Capture the cell that displays the provided text and extract its [X, Y] central coordinate. 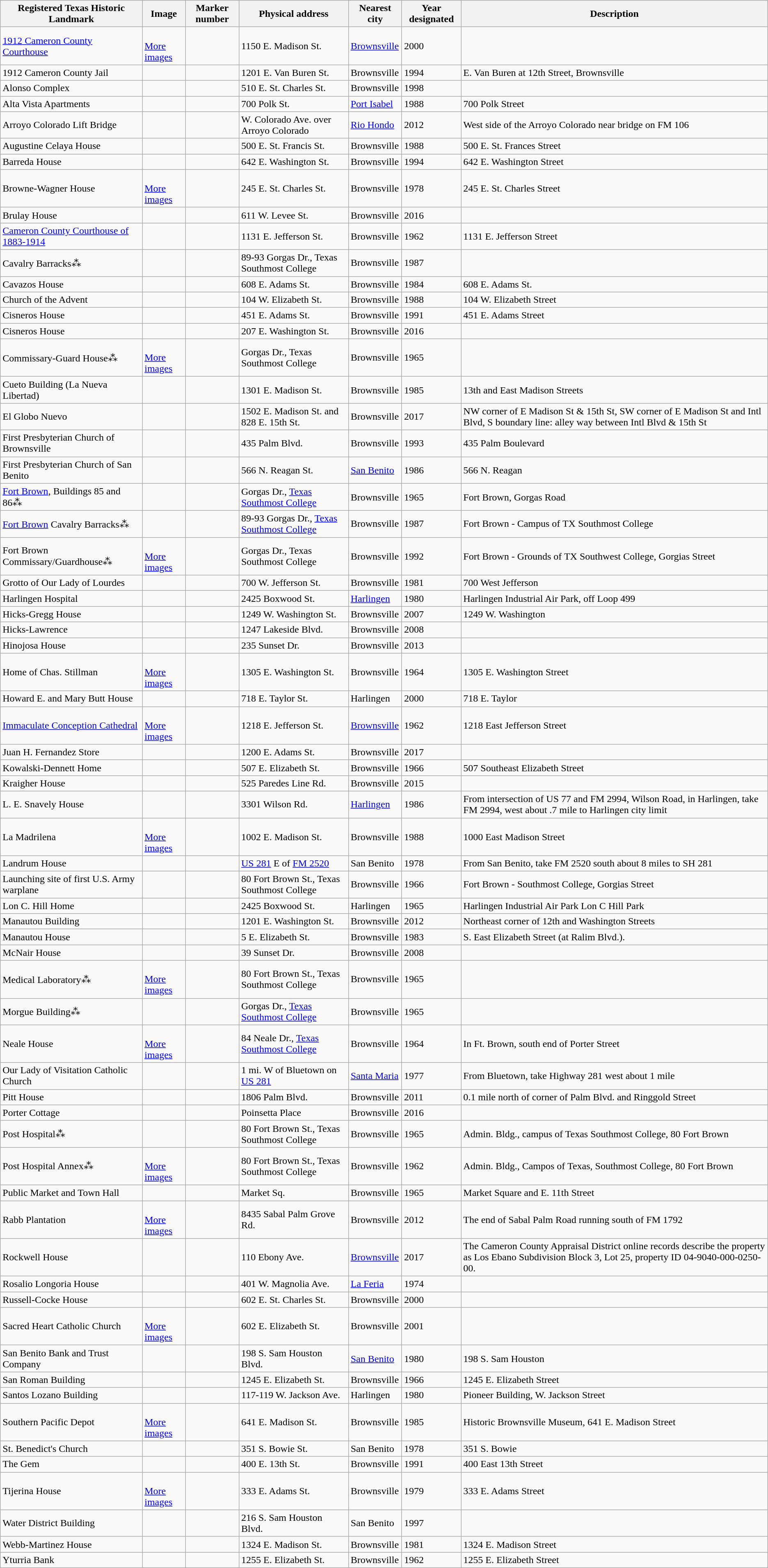
Pitt House [71, 1097]
510 E. St. Charles St. [294, 88]
First Presbyterian Church of Brownsville [71, 443]
First Presbyterian Church of San Benito [71, 470]
Medical Laboratory⁂ [71, 979]
0.1 mile north of corner of Palm Blvd. and Ringgold Street [615, 1097]
216 S. Sam Houston Blvd. [294, 1523]
Landrum House [71, 864]
351 S. Bowie [615, 1449]
1983 [431, 937]
Description [615, 14]
Fort Brown, Buildings 85 and 86⁂ [71, 497]
1305 E. Washington Street [615, 672]
39 Sunset Dr. [294, 953]
1993 [431, 443]
Fort Brown Cavalry Barracks⁂ [71, 524]
Fort Brown Commissary/Guardhouse⁂ [71, 556]
Russell-Cocke House [71, 1300]
1 mi. W of Bluetown on US 281 [294, 1076]
Lon C. Hill Home [71, 906]
117-119 W. Jackson Ave. [294, 1395]
700 Polk St. [294, 104]
500 E. St. Francis St. [294, 146]
St. Benedict's Church [71, 1449]
US 281 E of FM 2520 [294, 864]
5 E. Elizabeth St. [294, 937]
84 Neale Dr., Texas Southmost College [294, 1044]
602 E. St. Charles St. [294, 1300]
602 E. Elizabeth St. [294, 1326]
700 W. Jefferson St. [294, 583]
435 Palm Blvd. [294, 443]
1984 [431, 284]
Market Square and E. 11th Street [615, 1193]
Webb-Martinez House [71, 1544]
Grotto of Our Lady of Lourdes [71, 583]
451 E. Adams Street [615, 315]
351 S. Bowie St. [294, 1449]
Manautou Building [71, 921]
Year designated [431, 14]
Alonso Complex [71, 88]
451 E. Adams St. [294, 315]
Kraigher House [71, 783]
198 S. Sam Houston Blvd. [294, 1359]
Juan H. Fernandez Store [71, 752]
The Cameron County Appraisal District online records describe the property as Los Ebano Subdivision Block 3, Lot 25, property ID 04-9040-000-0250-00. [615, 1257]
2013 [431, 645]
L. E. Snavely House [71, 804]
2011 [431, 1097]
West side of the Arroyo Colorado near bridge on FM 106 [615, 125]
700 Polk Street [615, 104]
104 W. Elizabeth St. [294, 300]
401 W. Magnolia Ave. [294, 1284]
435 Palm Boulevard [615, 443]
611 W. Levee St. [294, 215]
Cueto Building (La Nueva Libertad) [71, 390]
1977 [431, 1076]
333 E. Adams Street [615, 1491]
642 E. Washington Street [615, 162]
Southern Pacific Depot [71, 1422]
La Madrilena [71, 837]
2007 [431, 614]
Admin. Bldg., campus of Texas Southmost College, 80 Fort Brown [615, 1134]
245 E. St. Charles Street [615, 188]
The Gem [71, 1464]
Cavazos House [71, 284]
641 E. Madison St. [294, 1422]
1324 E. Madison St. [294, 1544]
Alta Vista Apartments [71, 104]
Marker number [213, 14]
Augustine Celaya House [71, 146]
1131 E. Jefferson Street [615, 236]
1002 E. Madison St. [294, 837]
2015 [431, 783]
Fort Brown - Southmost College, Gorgias Street [615, 885]
From Bluetown, take Highway 281 west about 1 mile [615, 1076]
Admin. Bldg., Campos of Texas, Southmost College, 80 Fort Brown [615, 1166]
718 E. Taylor St. [294, 699]
500 E. St. Frances Street [615, 146]
Poinsetta Place [294, 1113]
Tijerina House [71, 1491]
S. East Elizabeth Street (at Ralim Blvd.). [615, 937]
718 E. Taylor [615, 699]
Historic Brownsville Museum, 641 E. Madison Street [615, 1422]
Santa Maria [375, 1076]
Manautou House [71, 937]
Harlingen Industrial Air Park, off Loop 499 [615, 599]
W. Colorado Ave. over Arroyo Colorado [294, 125]
1998 [431, 88]
8435 Sabal Palm Grove Rd. [294, 1219]
1218 E. Jefferson St. [294, 725]
From intersection of US 77 and FM 2994, Wilson Road, in Harlingen, take FM 2994, west about .7 mile to Harlingen city limit [615, 804]
Fort Brown, Gorgas Road [615, 497]
Hicks-Lawrence [71, 630]
Post Hospital Annex⁂ [71, 1166]
Browne-Wagner House [71, 188]
Arroyo Colorado Lift Bridge [71, 125]
Northeast corner of 12th and Washington Streets [615, 921]
Fort Brown - Campus of TX Southmost College [615, 524]
Launching site of first U.S. Army warplane [71, 885]
1305 E. Washington St. [294, 672]
Physical address [294, 14]
Cameron County Courthouse of 1883-1914 [71, 236]
Harlingen Hospital [71, 599]
1249 W. Washington St. [294, 614]
Fort Brown - Grounds of TX Southwest College, Gorgias Street [615, 556]
1201 E. Washington St. [294, 921]
1255 E. Elizabeth Street [615, 1560]
Port Isabel [375, 104]
1245 E. Elizabeth St. [294, 1380]
1912 Cameron County Courthouse [71, 46]
Santos Lozano Building [71, 1395]
Commissary-Guard House⁂ [71, 358]
Rockwell House [71, 1257]
Cavalry Barracks⁂ [71, 263]
198 S. Sam Houston [615, 1359]
13th and East Madison Streets [615, 390]
2001 [431, 1326]
700 West Jefferson [615, 583]
Rosalio Longoria House [71, 1284]
1200 E. Adams St. [294, 752]
507 Southeast Elizabeth Street [615, 768]
Harlingen Industrial Air Park Lon C Hill Park [615, 906]
Neale House [71, 1044]
E. Van Buren at 12th Street, Brownsville [615, 73]
333 E. Adams St. [294, 1491]
Image [164, 14]
1000 East Madison Street [615, 837]
Sacred Heart Catholic Church [71, 1326]
Market Sq. [294, 1193]
El Globo Nuevo [71, 417]
Morgue Building⁂ [71, 1012]
Rio Hondo [375, 125]
1247 Lakeside Blvd. [294, 630]
McNair House [71, 953]
NW corner of E Madison St & 15th St, SW corner of E Madison St and Intl Blvd, S boundary line: alley way between Intl Blvd & 15th St [615, 417]
400 E. 13th St. [294, 1464]
Our Lady of Visitation Catholic Church [71, 1076]
Brulay House [71, 215]
525 Paredes Line Rd. [294, 783]
235 Sunset Dr. [294, 645]
Church of the Advent [71, 300]
1249 W. Washington [615, 614]
245 E. St. Charles St. [294, 188]
In Ft. Brown, south end of Porter Street [615, 1044]
Porter Cottage [71, 1113]
104 W. Elizabeth Street [615, 300]
Hicks-Gregg House [71, 614]
From San Benito, take FM 2520 south about 8 miles to SH 281 [615, 864]
1131 E. Jefferson St. [294, 236]
Howard E. and Mary Butt House [71, 699]
Water District Building [71, 1523]
1201 E. Van Buren St. [294, 73]
Immaculate Conception Cathedral [71, 725]
Nearest city [375, 14]
507 E. Elizabeth St. [294, 768]
Yturria Bank [71, 1560]
1806 Palm Blvd. [294, 1097]
Kowalski-Dennett Home [71, 768]
Public Market and Town Hall [71, 1193]
Rabb Plantation [71, 1219]
San Benito Bank and Trust Company [71, 1359]
Home of Chas. Stillman [71, 672]
1150 E. Madison St. [294, 46]
1245 E. Elizabeth Street [615, 1380]
207 E. Washington St. [294, 331]
Pioneer Building, W. Jackson Street [615, 1395]
Barreda House [71, 162]
Registered Texas Historic Landmark [71, 14]
1979 [431, 1491]
1301 E. Madison St. [294, 390]
1502 E. Madison St. and 828 E. 15th St. [294, 417]
The end of Sabal Palm Road running south of FM 1792 [615, 1219]
Post Hospital⁂ [71, 1134]
3301 Wilson Rd. [294, 804]
La Feria [375, 1284]
1992 [431, 556]
1974 [431, 1284]
566 N. Reagan [615, 470]
1324 E. Madison Street [615, 1544]
110 Ebony Ave. [294, 1257]
1218 East Jefferson Street [615, 725]
400 East 13th Street [615, 1464]
Hinojosa House [71, 645]
1997 [431, 1523]
642 E. Washington St. [294, 162]
1255 E. Elizabeth St. [294, 1560]
1912 Cameron County Jail [71, 73]
566 N. Reagan St. [294, 470]
San Roman Building [71, 1380]
